Return the (X, Y) coordinate for the center point of the cell that contains the specified text.  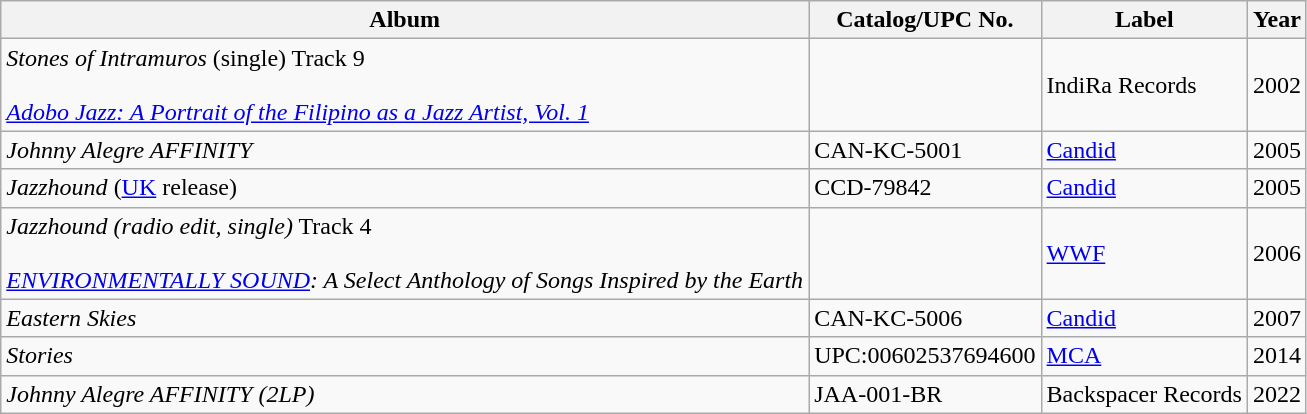
2007 (1276, 318)
Album (405, 20)
Stones of Intramuros (single) Track 9Adobo Jazz: A Portrait of the Filipino as a Jazz Artist, Vol. 1 (405, 85)
Year (1276, 20)
Johnny Alegre AFFINITY (2LP) (405, 394)
JAA-001-BR (925, 394)
CAN-KC-5001 (925, 150)
2022 (1276, 394)
Label (1144, 20)
CAN-KC-5006 (925, 318)
2002 (1276, 85)
UPC:00602537694600 (925, 356)
Johnny Alegre AFFINITY (405, 150)
Stories (405, 356)
Jazzhound (UK release) (405, 188)
Jazzhound (radio edit, single) Track 4ENVIRONMENTALLY SOUND: A Select Anthology of Songs Inspired by the Earth (405, 253)
WWF (1144, 253)
Eastern Skies (405, 318)
Backspacer Records (1144, 394)
MCA (1144, 356)
Catalog/UPC No. (925, 20)
CCD-79842 (925, 188)
2006 (1276, 253)
2014 (1276, 356)
IndiRa Records (1144, 85)
